Locate the cell with the specified text and output its [x, y] center coordinate. 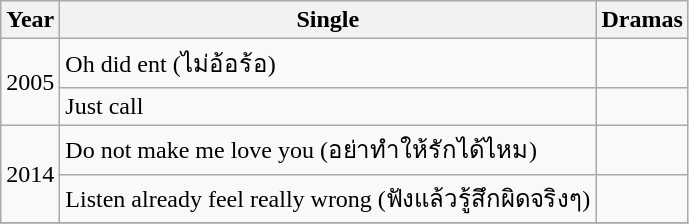
Listen already feel really wrong (ฟังแล้วรู้สึกผิดจริงๆ) [328, 198]
Do not make me love you (อย่าทำให้รักได้ไหม) [328, 150]
Year [30, 20]
Oh did ent (ไม่อ้อร้อ) [328, 64]
Single [328, 20]
Dramas [642, 20]
2014 [30, 174]
Just call [328, 106]
2005 [30, 82]
